Pinpoint the cell where the given text exists, returning its (X, Y) midpoint coordinate. 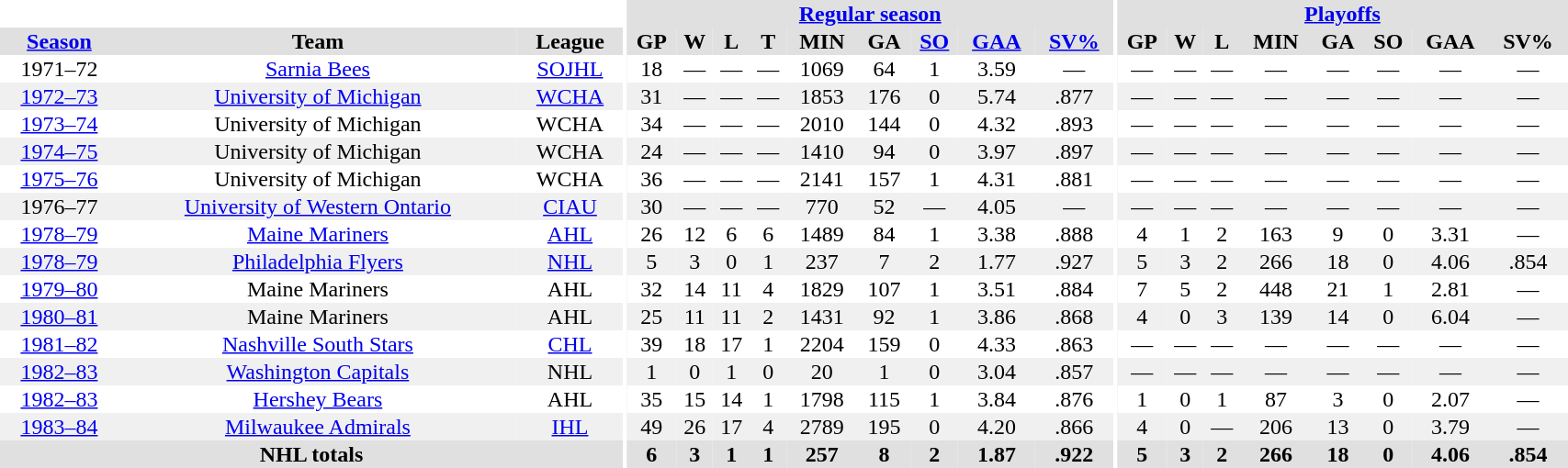
1829 (821, 289)
2.81 (1450, 289)
157 (885, 179)
1979–80 (59, 289)
1.77 (996, 262)
1981–82 (59, 344)
13 (1338, 427)
770 (821, 206)
1431 (821, 317)
.881 (1075, 179)
20 (821, 372)
163 (1275, 234)
NHL totals (311, 454)
Hershey Bears (318, 399)
6.04 (1450, 317)
3.86 (996, 317)
Philadelphia Flyers (318, 262)
115 (885, 399)
CHL (570, 344)
1975–76 (59, 179)
League (570, 41)
36 (651, 179)
237 (821, 262)
.922 (1075, 454)
Nashville South Stars (318, 344)
2010 (821, 124)
1489 (821, 234)
University of Western Ontario (318, 206)
31 (651, 96)
15 (694, 399)
2204 (821, 344)
3.84 (996, 399)
3.38 (996, 234)
24 (651, 151)
84 (885, 234)
206 (1275, 427)
Team (318, 41)
.927 (1075, 262)
.893 (1075, 124)
64 (885, 69)
.863 (1075, 344)
Regular season (870, 14)
4.05 (996, 206)
30 (651, 206)
1980–81 (59, 317)
107 (885, 289)
1853 (821, 96)
.884 (1075, 289)
1798 (821, 399)
3.97 (996, 151)
.876 (1075, 399)
8 (885, 454)
4.31 (996, 179)
49 (651, 427)
144 (885, 124)
3.31 (1450, 234)
448 (1275, 289)
.857 (1075, 372)
1973–74 (59, 124)
Season (59, 41)
257 (821, 454)
.877 (1075, 96)
94 (885, 151)
IHL (570, 427)
2141 (821, 179)
195 (885, 427)
39 (651, 344)
.897 (1075, 151)
CIAU (570, 206)
52 (885, 206)
1971–72 (59, 69)
1.87 (996, 454)
2789 (821, 427)
1983–84 (59, 427)
.888 (1075, 234)
159 (885, 344)
Playoffs (1342, 14)
139 (1275, 317)
5.74 (996, 96)
T (768, 41)
34 (651, 124)
21 (1338, 289)
32 (651, 289)
3.04 (996, 372)
.868 (1075, 317)
92 (885, 317)
12 (694, 234)
176 (885, 96)
25 (651, 317)
.866 (1075, 427)
Milwaukee Admirals (318, 427)
4.32 (996, 124)
1069 (821, 69)
Sarnia Bees (318, 69)
3.79 (1450, 427)
87 (1275, 399)
4.20 (996, 427)
35 (651, 399)
3.59 (996, 69)
Washington Capitals (318, 372)
2.07 (1450, 399)
3.51 (996, 289)
4.33 (996, 344)
1410 (821, 151)
1976–77 (59, 206)
9 (1338, 234)
1974–75 (59, 151)
1972–73 (59, 96)
SOJHL (570, 69)
